Identify which cell holds the provided text, then report its [x, y] central coordinate. 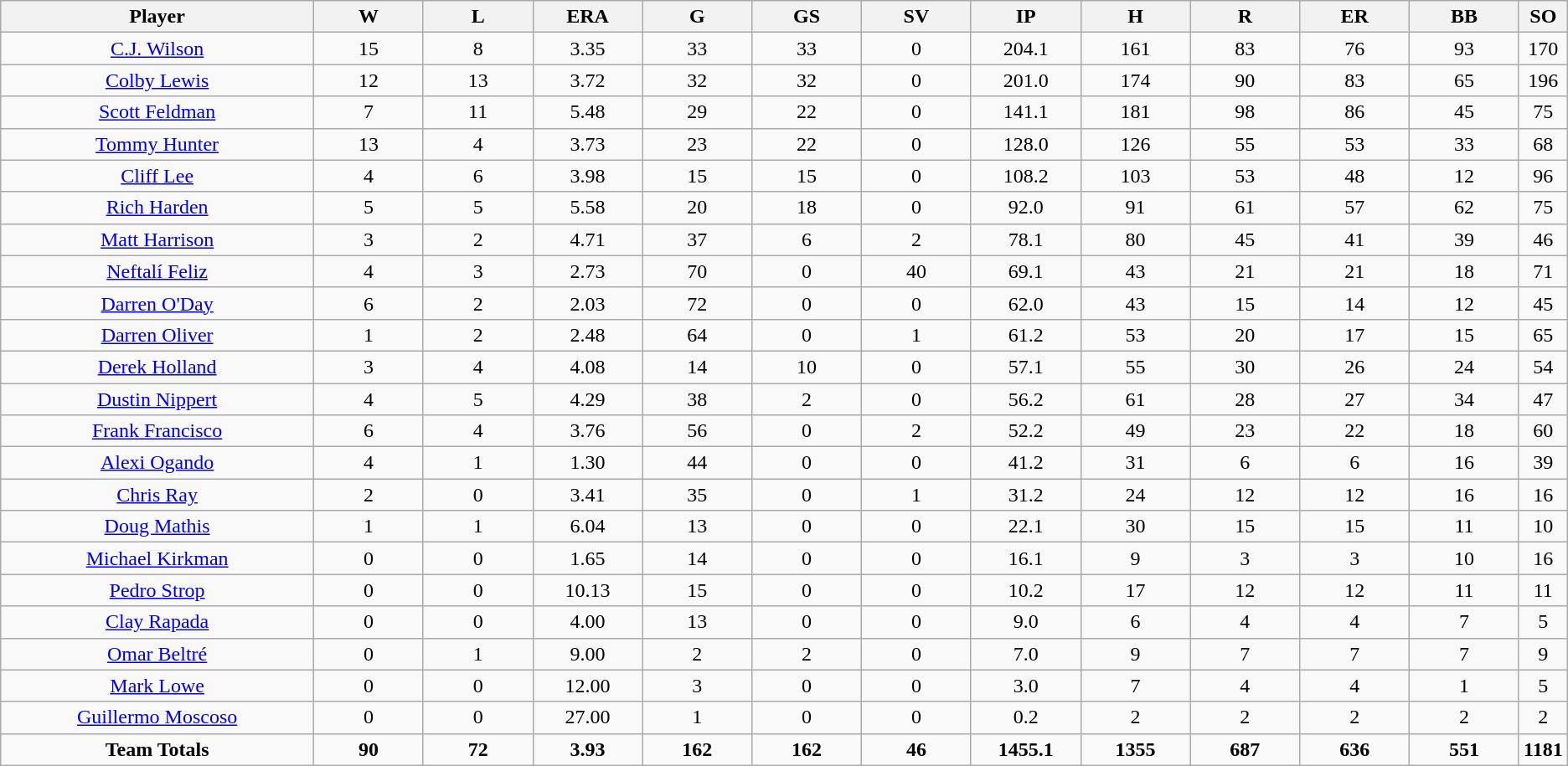
2.48 [588, 335]
57.1 [1025, 367]
IP [1025, 17]
61.2 [1025, 335]
Neftalí Feliz [157, 271]
64 [697, 335]
48 [1355, 176]
Chris Ray [157, 495]
4.08 [588, 367]
78.1 [1025, 239]
Cliff Lee [157, 176]
10.13 [588, 590]
Player [157, 17]
Clay Rapada [157, 622]
69.1 [1025, 271]
Colby Lewis [157, 80]
R [1245, 17]
31 [1136, 463]
35 [697, 495]
Alexi Ogando [157, 463]
SO [1543, 17]
4.29 [588, 399]
Tommy Hunter [157, 144]
C.J. Wilson [157, 49]
16.1 [1025, 558]
3.0 [1025, 686]
10.2 [1025, 590]
31.2 [1025, 495]
2.73 [588, 271]
1.65 [588, 558]
6.04 [588, 527]
56 [697, 431]
4.00 [588, 622]
Doug Mathis [157, 527]
Guillermo Moscoso [157, 717]
196 [1543, 80]
108.2 [1025, 176]
Derek Holland [157, 367]
91 [1136, 208]
Matt Harrison [157, 239]
54 [1543, 367]
52.2 [1025, 431]
9.0 [1025, 622]
Darren Oliver [157, 335]
44 [697, 463]
GS [807, 17]
27.00 [588, 717]
204.1 [1025, 49]
Rich Harden [157, 208]
41 [1355, 239]
60 [1543, 431]
3.73 [588, 144]
0.2 [1025, 717]
71 [1543, 271]
201.0 [1025, 80]
26 [1355, 367]
Darren O'Day [157, 303]
ERA [588, 17]
37 [697, 239]
128.0 [1025, 144]
4.71 [588, 239]
Dustin Nippert [157, 399]
1.30 [588, 463]
174 [1136, 80]
Omar Beltré [157, 654]
551 [1464, 749]
BB [1464, 17]
27 [1355, 399]
92.0 [1025, 208]
22.1 [1025, 527]
2.03 [588, 303]
Michael Kirkman [157, 558]
68 [1543, 144]
3.35 [588, 49]
3.76 [588, 431]
H [1136, 17]
3.93 [588, 749]
8 [477, 49]
1455.1 [1025, 749]
3.98 [588, 176]
56.2 [1025, 399]
103 [1136, 176]
161 [1136, 49]
49 [1136, 431]
96 [1543, 176]
170 [1543, 49]
Scott Feldman [157, 112]
SV [916, 17]
29 [697, 112]
41.2 [1025, 463]
141.1 [1025, 112]
L [477, 17]
57 [1355, 208]
Pedro Strop [157, 590]
28 [1245, 399]
38 [697, 399]
G [697, 17]
5.48 [588, 112]
76 [1355, 49]
47 [1543, 399]
62.0 [1025, 303]
126 [1136, 144]
80 [1136, 239]
12.00 [588, 686]
70 [697, 271]
3.41 [588, 495]
181 [1136, 112]
ER [1355, 17]
86 [1355, 112]
40 [916, 271]
3.72 [588, 80]
1355 [1136, 749]
62 [1464, 208]
1181 [1543, 749]
636 [1355, 749]
687 [1245, 749]
Mark Lowe [157, 686]
9.00 [588, 654]
Team Totals [157, 749]
34 [1464, 399]
Frank Francisco [157, 431]
7.0 [1025, 654]
5.58 [588, 208]
98 [1245, 112]
93 [1464, 49]
W [369, 17]
